Find where the given text appears and provide that cell's center as [X, Y] coordinate. 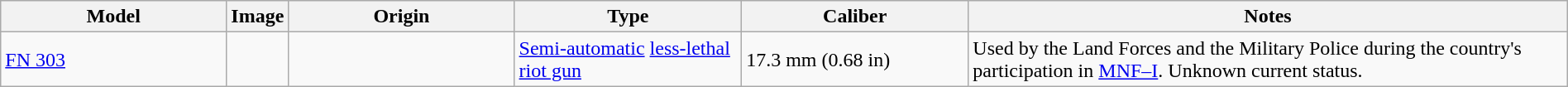
Notes [1268, 17]
Origin [402, 17]
Image [258, 17]
Caliber [855, 17]
Semi-automatic less-lethal riot gun [629, 60]
Type [629, 17]
Model [114, 17]
17.3 mm (0.68 in) [855, 60]
FN 303 [114, 60]
Used by the Land Forces and the Military Police during the country's participation in MNF–I. Unknown current status. [1268, 60]
